Output the (X, Y) coordinate of the center of the cell containing the given text.  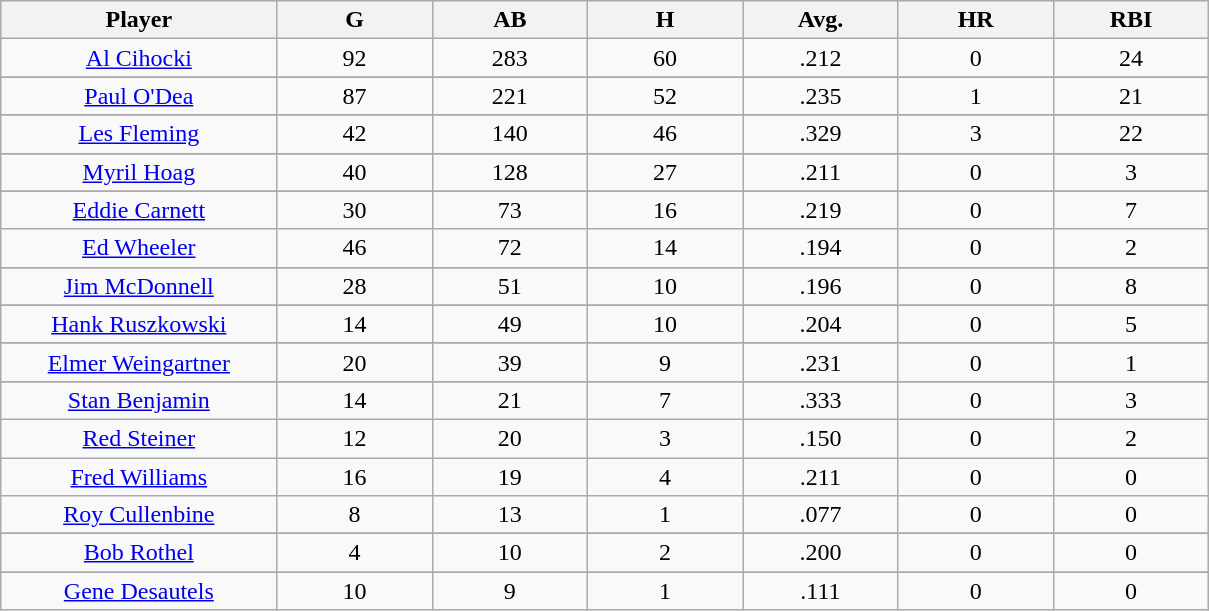
Eddie Carnett (139, 210)
Bob Rothel (139, 553)
Fred Williams (139, 477)
221 (510, 96)
Les Fleming (139, 134)
73 (510, 210)
.333 (820, 400)
.329 (820, 134)
42 (354, 134)
39 (510, 362)
.111 (820, 591)
G (354, 20)
49 (510, 324)
.231 (820, 362)
30 (354, 210)
128 (510, 172)
.219 (820, 210)
28 (354, 286)
Al Cihocki (139, 58)
.077 (820, 515)
Myril Hoag (139, 172)
.204 (820, 324)
92 (354, 58)
Gene Desautels (139, 591)
40 (354, 172)
Stan Benjamin (139, 400)
52 (664, 96)
51 (510, 286)
72 (510, 248)
.194 (820, 248)
.200 (820, 553)
.196 (820, 286)
Red Steiner (139, 438)
27 (664, 172)
60 (664, 58)
24 (1130, 58)
13 (510, 515)
Paul O'Dea (139, 96)
Avg. (820, 20)
Hank Ruszkowski (139, 324)
.150 (820, 438)
.235 (820, 96)
87 (354, 96)
22 (1130, 134)
Player (139, 20)
Elmer Weingartner (139, 362)
19 (510, 477)
Jim McDonnell (139, 286)
Roy Cullenbine (139, 515)
.212 (820, 58)
140 (510, 134)
RBI (1130, 20)
H (664, 20)
283 (510, 58)
HR (976, 20)
5 (1130, 324)
AB (510, 20)
Ed Wheeler (139, 248)
12 (354, 438)
